Provide the [X, Y] coordinate of the cell's center where the given text is located.  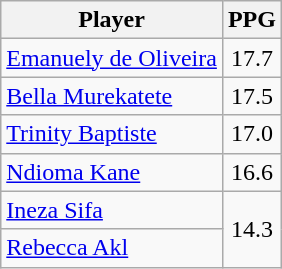
17.7 [252, 58]
Bella Murekatete [112, 96]
Ndioma Kane [112, 172]
16.6 [252, 172]
PPG [252, 20]
Player [112, 20]
Ineza Sifa [112, 210]
17.5 [252, 96]
14.3 [252, 229]
Trinity Baptiste [112, 134]
Rebecca Akl [112, 248]
Emanuely de Oliveira [112, 58]
17.0 [252, 134]
